For the text-containing cell, return its midpoint in (X, Y) coordinate format. 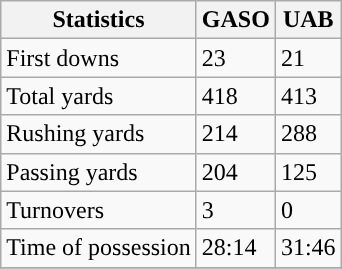
28:14 (236, 248)
GASO (236, 20)
288 (308, 134)
21 (308, 58)
UAB (308, 20)
413 (308, 96)
Statistics (99, 20)
31:46 (308, 248)
Turnovers (99, 210)
0 (308, 210)
Passing yards (99, 172)
204 (236, 172)
3 (236, 210)
23 (236, 58)
214 (236, 134)
125 (308, 172)
Rushing yards (99, 134)
Time of possession (99, 248)
First downs (99, 58)
Total yards (99, 96)
418 (236, 96)
